Detect which cell encompasses the target text, then output its [x, y] center coordinate. 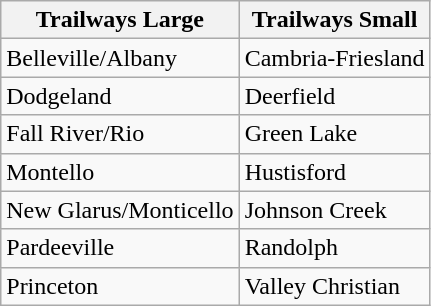
Cambria-Friesland [334, 58]
Pardeeville [120, 248]
Dodgeland [120, 96]
New Glarus/Monticello [120, 210]
Green Lake [334, 134]
Trailways Small [334, 20]
Valley Christian [334, 286]
Belleville/Albany [120, 58]
Randolph [334, 248]
Montello [120, 172]
Hustisford [334, 172]
Johnson Creek [334, 210]
Deerfield [334, 96]
Trailways Large [120, 20]
Princeton [120, 286]
Fall River/Rio [120, 134]
